Capture the cell that displays the provided text and extract its (x, y) central coordinate. 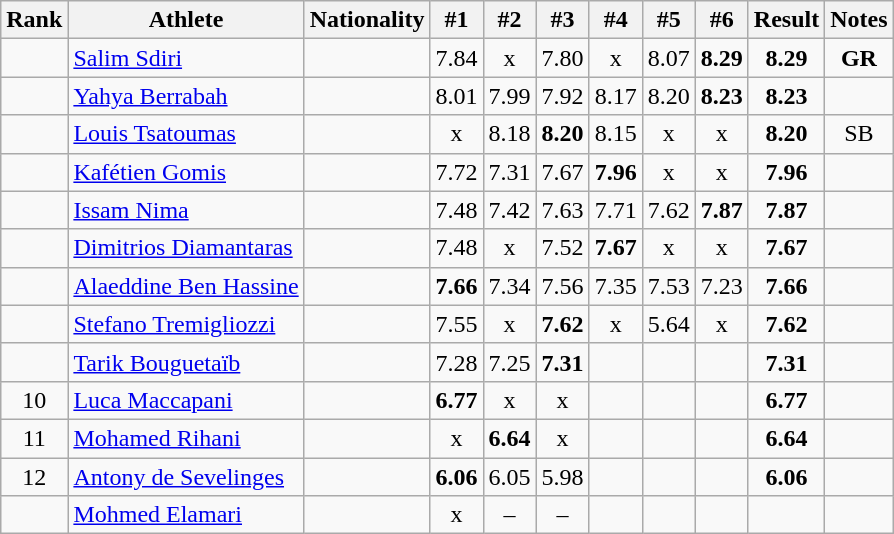
Mohamed Rihani (186, 438)
7.25 (510, 362)
7.63 (562, 210)
8.18 (510, 134)
7.55 (456, 324)
Nationality (367, 20)
Athlete (186, 20)
12 (34, 477)
7.72 (456, 172)
Louis Tsatoumas (186, 134)
7.99 (510, 96)
Yahya Berrabah (186, 96)
8.17 (616, 96)
Dimitrios Diamantaras (186, 248)
7.53 (668, 286)
Issam Nima (186, 210)
Alaeddine Ben Hassine (186, 286)
SB (859, 134)
7.42 (510, 210)
Notes (859, 20)
GR (859, 58)
Luca Maccapani (186, 400)
7.52 (562, 248)
7.23 (722, 286)
Salim Sdiri (186, 58)
7.80 (562, 58)
7.34 (510, 286)
7.28 (456, 362)
6.05 (510, 477)
Mohmed Elamari (186, 515)
10 (34, 400)
8.07 (668, 58)
5.98 (562, 477)
7.71 (616, 210)
Rank (34, 20)
Tarik Bouguetaïb (186, 362)
#5 (668, 20)
Result (786, 20)
11 (34, 438)
8.15 (616, 134)
Kafétien Gomis (186, 172)
#6 (722, 20)
#2 (510, 20)
Stefano Tremigliozzi (186, 324)
#3 (562, 20)
7.92 (562, 96)
7.84 (456, 58)
7.35 (616, 286)
7.56 (562, 286)
8.01 (456, 96)
#1 (456, 20)
5.64 (668, 324)
#4 (616, 20)
Antony de Sevelinges (186, 477)
